Provide the (X, Y) coordinate of the cell's center where the given text is located.  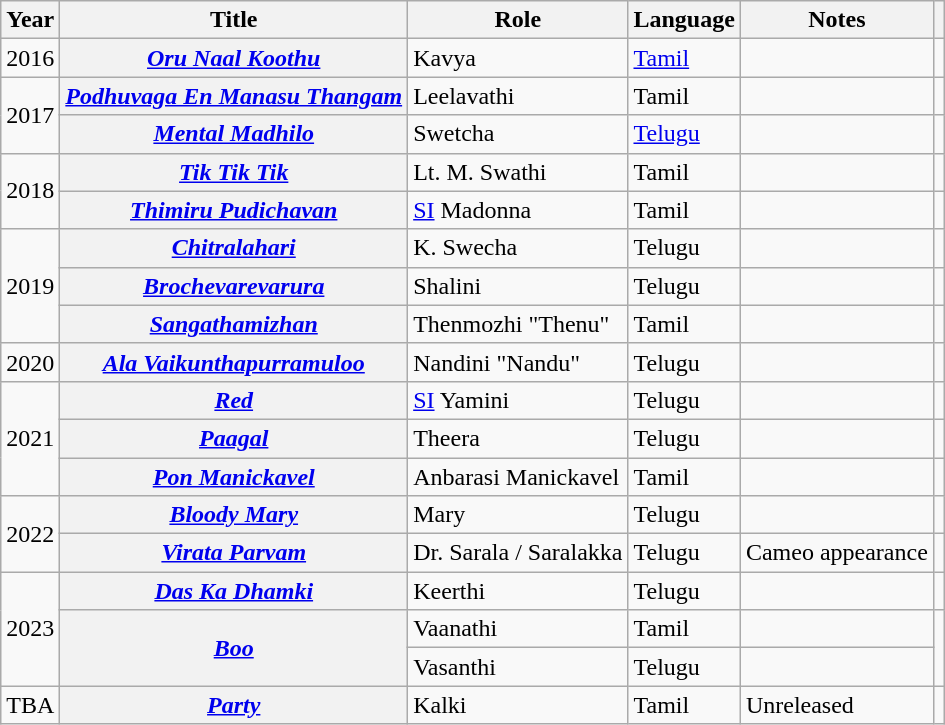
Mental Madhilo (234, 134)
Boo (234, 648)
Kavya (518, 58)
Dr. Sarala / Saralakka (518, 553)
Lt. M. Swathi (518, 172)
Brochevarevarura (234, 286)
Oru Naal Koothu (234, 58)
Pon Manickavel (234, 477)
Vaanathi (518, 629)
Red (234, 400)
2022 (30, 534)
Mary (518, 515)
2019 (30, 286)
Swetcha (518, 134)
Cameo appearance (836, 553)
2018 (30, 191)
Thimiru Pudichavan (234, 210)
Chitralahari (234, 248)
2017 (30, 115)
Podhuvaga En Manasu Thangam (234, 96)
Notes (836, 20)
Thenmozhi "Thenu" (518, 324)
Bloody Mary (234, 515)
Nandini "Nandu" (518, 362)
Theera (518, 438)
Party (234, 705)
Kalki (518, 705)
Role (518, 20)
Das Ka Dhamki (234, 591)
Paagal (234, 438)
K. Swecha (518, 248)
Shalini (518, 286)
Unreleased (836, 705)
Keerthi (518, 591)
TBA (30, 705)
2021 (30, 438)
Ala Vaikunthapurramuloo (234, 362)
Leelavathi (518, 96)
Anbarasi Manickavel (518, 477)
Virata Parvam (234, 553)
Vasanthi (518, 667)
2023 (30, 629)
Title (234, 20)
SI Yamini (518, 400)
Sangathamizhan (234, 324)
2020 (30, 362)
Tik Tik Tik (234, 172)
Year (30, 20)
SI Madonna (518, 210)
2016 (30, 58)
Language (684, 20)
